Detect which cell encompasses the target text, then output its (x, y) center coordinate. 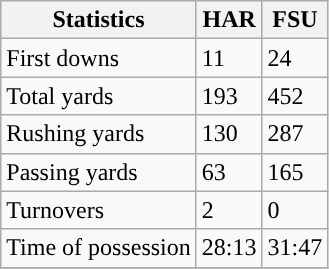
Time of possession (99, 248)
2 (229, 210)
165 (295, 172)
Total yards (99, 96)
287 (295, 134)
24 (295, 58)
HAR (229, 20)
First downs (99, 58)
130 (229, 134)
11 (229, 58)
Rushing yards (99, 134)
FSU (295, 20)
31:47 (295, 248)
Passing yards (99, 172)
193 (229, 96)
63 (229, 172)
28:13 (229, 248)
0 (295, 210)
Statistics (99, 20)
Turnovers (99, 210)
452 (295, 96)
